Return [x, y] of the center of cell containing provided text 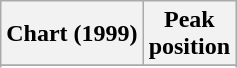
Peak position [189, 34]
Chart (1999) [72, 34]
